Capture the cell that displays the provided text and extract its [x, y] central coordinate. 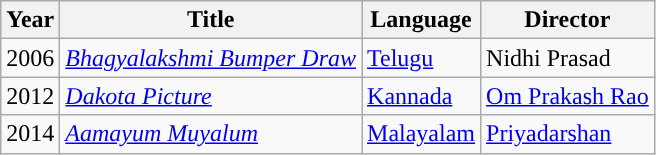
2014 [30, 134]
Nidhi Prasad [568, 58]
Telugu [422, 58]
Language [422, 20]
Director [568, 20]
Priyadarshan [568, 134]
2006 [30, 58]
Malayalam [422, 134]
Title [211, 20]
Om Prakash Rao [568, 96]
Aamayum Muyalum [211, 134]
2012 [30, 96]
Year [30, 20]
Dakota Picture [211, 96]
Kannada [422, 96]
Bhagyalakshmi Bumper Draw [211, 58]
